From the cell containing the given text, extract its center point as (X, Y) coordinate. 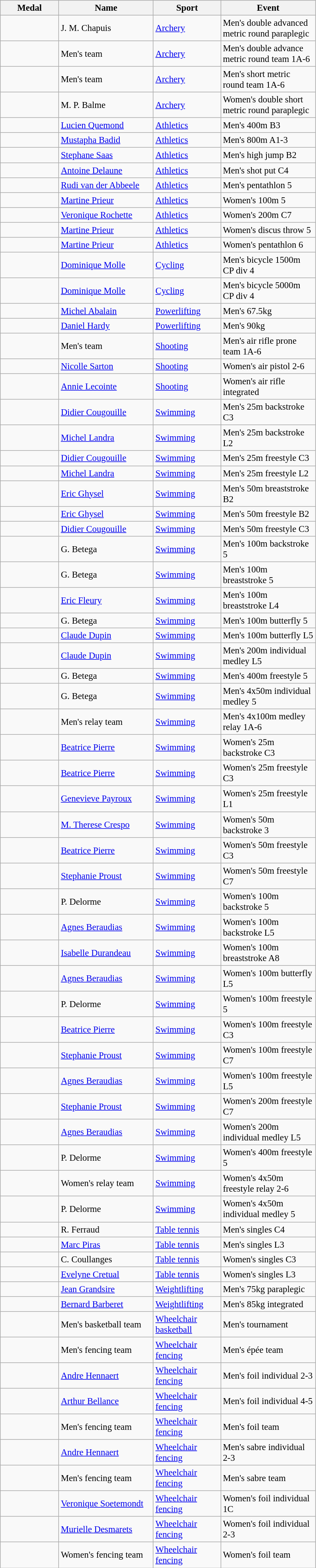
Medal (29, 8)
Nicolle Sarton (106, 366)
Evelyne Cretual (106, 1274)
Women's relay team (106, 1184)
Women's discus throw 5 (268, 230)
Sport (187, 8)
Arthur Bellance (106, 1401)
Men's 100m backstroke 5 (268, 549)
Men's foil team (268, 1427)
Men's 50m freestyle C3 (268, 529)
Men's 50m breaststroke B2 (268, 494)
Antoine Delaune (106, 170)
Men's tournament (268, 1324)
Men's 400m B3 (268, 125)
Women's 50m freestyle C7 (268, 876)
Women's 400m freestyle 5 (268, 1158)
Veronique Rochette (106, 215)
Veronique Soetemondt (106, 1504)
Men's 25m backstroke L2 (268, 438)
Women's 200m C7 (268, 215)
M. P. Balme (106, 105)
Women's 4x50m individual medley 5 (268, 1209)
Men's foil individual 4-5 (268, 1401)
Event (268, 8)
Lucien Quemond (106, 125)
Men's 25m backstroke C3 (268, 412)
M. Therese Crespo (106, 825)
Women's foil individual 2-3 (268, 1529)
Women's 100m backstroke L5 (268, 927)
Stephane Saas (106, 155)
Annie Lecointe (106, 387)
Women's 100m 5 (268, 200)
Men's pentathlon 5 (268, 185)
Women's fencing team (106, 1555)
J. M. Chapuis (106, 29)
Women's 100m breaststroke A8 (268, 953)
Women's air rifle integrated (268, 387)
Women's pentathlon 6 (268, 245)
Men's 200m individual medley L5 (268, 656)
Men's 25m freestyle C3 (268, 458)
Men's 100m breaststroke 5 (268, 575)
Men's singles L3 (268, 1244)
Men's 4x100m medley relay 1A-6 (268, 722)
Women's singles L3 (268, 1274)
Women's 100m backstroke 5 (268, 901)
Bernard Barberet (106, 1304)
Name (106, 8)
Men's singles C4 (268, 1229)
Women's 200m freestyle C7 (268, 1107)
Men's bicycle 5000m CP div 4 (268, 291)
Men's épée team (268, 1350)
Men's double advanced metric round paraplegic (268, 29)
Women's 100m freestyle 5 (268, 1004)
Women's 25m freestyle C3 (268, 773)
Men's air rifle prone team 1A-6 (268, 346)
Men's 75kg paraplegic (268, 1289)
Women's foil individual 1C (268, 1504)
Women's singles C3 (268, 1259)
Men's sabre individual 2-3 (268, 1453)
Men's 4x50m individual medley 5 (268, 696)
Wheelchair basketball (187, 1324)
Women's 100m butterfly L5 (268, 978)
Men's bicycle 1500m CP div 4 (268, 265)
Marc Piras (106, 1244)
Women's air pistol 2-6 (268, 366)
Genevieve Payroux (106, 799)
Eric Fleury (106, 600)
Men's foil individual 2-3 (268, 1376)
Men's 90kg (268, 326)
Murielle Desmarets (106, 1529)
Men's short metric round team 1A-6 (268, 79)
Men's shot put C4 (268, 170)
Daniel Hardy (106, 326)
Michel Abalain (106, 311)
Women's 100m freestyle C7 (268, 1055)
Rudi van der Abbeele (106, 185)
Women's 100m freestyle C3 (268, 1030)
Isabelle Durandeau (106, 953)
Men's high jump B2 (268, 155)
Women's 200m individual medley L5 (268, 1132)
Jean Grandsire (106, 1289)
Men's sabre team (268, 1478)
Men's 67.5kg (268, 311)
Women's foil team (268, 1555)
Women's double short metric round paraplegic (268, 105)
Women's 25m freestyle L1 (268, 799)
Men's 400m freestyle 5 (268, 676)
Men's 100m butterfly L5 (268, 636)
Men's 100m breaststroke L4 (268, 600)
Women's 50m backstroke 3 (268, 825)
Men's basketball team (106, 1324)
Women's 50m freestyle C3 (268, 850)
Women's 100m freestyle L5 (268, 1081)
Men's 25m freestyle L2 (268, 473)
Men's 85kg integrated (268, 1304)
C. Coullanges (106, 1259)
Women's 4x50m freestyle relay 2-6 (268, 1184)
Men's 50m freestyle B2 (268, 514)
Men's relay team (106, 722)
R. Ferraud (106, 1229)
Men's 100m butterfly 5 (268, 620)
Women's 25m backstroke C3 (268, 748)
Mustapha Badid (106, 140)
Men's double advance metric round team 1A-6 (268, 54)
Men's 800m A1-3 (268, 140)
